Find where the given text appears and provide that cell's center as [X, Y] coordinate. 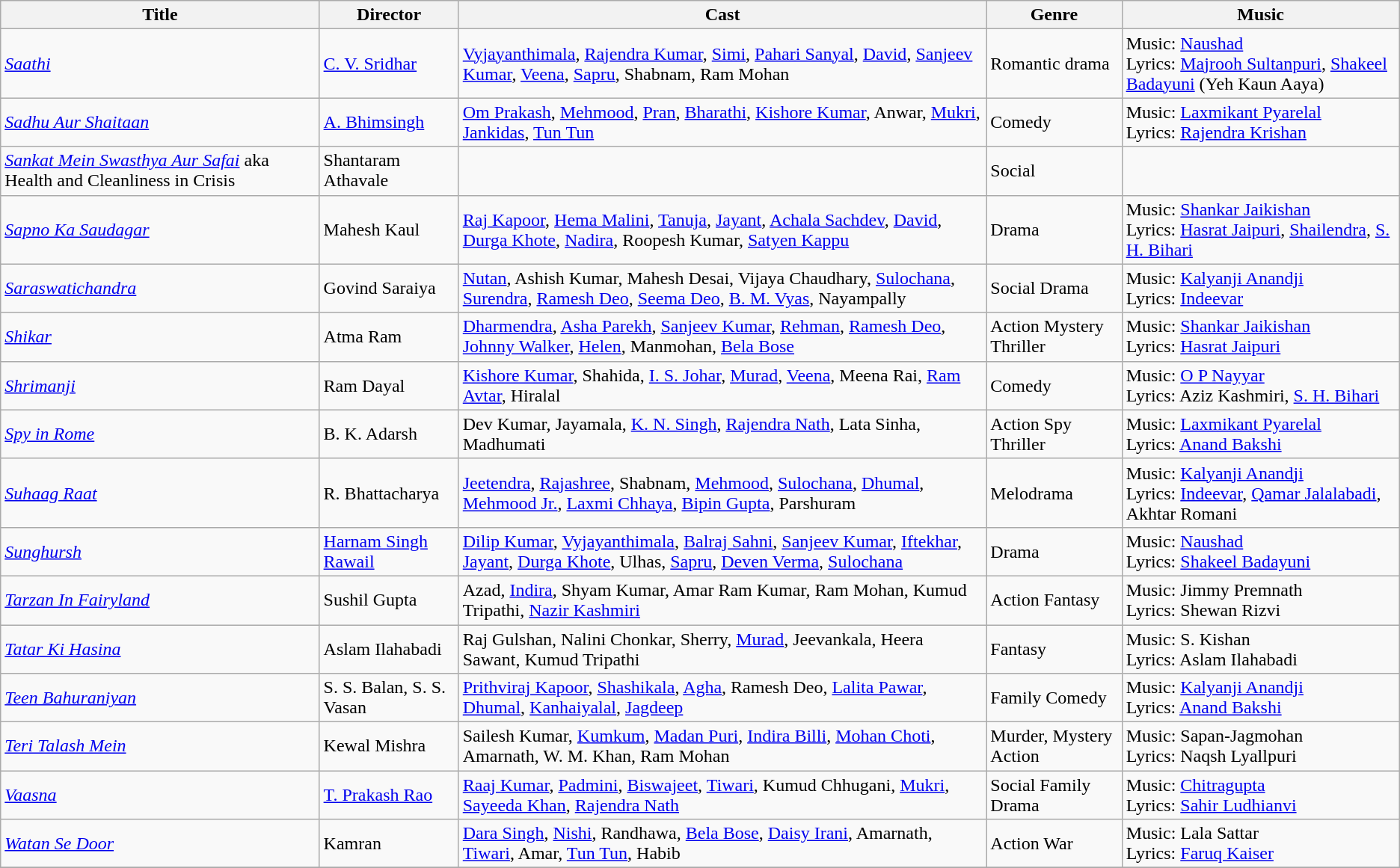
Suhaag Raat [160, 493]
Tarzan In Fairyland [160, 600]
Family Comedy [1054, 698]
Fantasy [1054, 649]
Music: Sapan-JagmohanLyrics: Naqsh Lyallpuri [1261, 746]
Sailesh Kumar, Kumkum, Madan Puri, Indira Billi, Mohan Choti, Amarnath, W. M. Khan, Ram Mohan [722, 746]
Ram Dayal [389, 386]
Saraswatichandra [160, 289]
Teri Talash Mein [160, 746]
Action War [1054, 843]
Raaj Kumar, Padmini, Biswajeet, Tiwari, Kumud Chhugani, Mukri, Sayeeda Khan, Rajendra Nath [722, 795]
Music: Shankar JaikishanLyrics: Hasrat Jaipuri [1261, 336]
Romantic drama [1054, 64]
Sunghursh [160, 552]
Music: Laxmikant PyarelalLyrics: Rajendra Krishan [1261, 123]
Sankat Mein Swasthya Aur Safai aka Health and Cleanliness in Crisis [160, 170]
Spy in Rome [160, 434]
Dara Singh, Nishi, Randhawa, Bela Bose, Daisy Irani, Amarnath, Tiwari, Amar, Tun Tun, Habib [722, 843]
Shrimanji [160, 386]
Music: Kalyanji Anandji Lyrics: Indeevar [1261, 289]
Azad, Indira, Shyam Kumar, Amar Ram Kumar, Ram Mohan, Kumud Tripathi, Nazir Kashmiri [722, 600]
Melodrama [1054, 493]
R. Bhattacharya [389, 493]
Prithviraj Kapoor, Shashikala, Agha, Ramesh Deo, Lalita Pawar, Dhumal, Kanhaiyalal, Jagdeep [722, 698]
Music: Shankar JaikishanLyrics: Hasrat Jaipuri, Shailendra, S. H. Bihari [1261, 230]
Music: Kalyanji AnandjiLyrics: Indeevar, Qamar Jalalabadi, Akhtar Romani [1261, 493]
Action Fantasy [1054, 600]
Music: ChitraguptaLyrics: Sahir Ludhianvi [1261, 795]
Music: Kalyanji AnandjiLyrics: Anand Bakshi [1261, 698]
Music: Laxmikant PyarelalLyrics: Anand Bakshi [1261, 434]
Music [1261, 15]
Music: NaushadLyrics: Majrooh Sultanpuri, Shakeel Badayuni (Yeh Kaun Aaya) [1261, 64]
Social [1054, 170]
Vyjayanthimala, Rajendra Kumar, Simi, Pahari Sanyal, David, Sanjeev Kumar, Veena, Sapru, Shabnam, Ram Mohan [722, 64]
Saathi [160, 64]
Action Mystery Thriller [1054, 336]
Mahesh Kaul [389, 230]
Director [389, 15]
Music: S. KishanLyrics: Aslam Ilahabadi [1261, 649]
Music: O P NayyarLyrics: Aziz Kashmiri, S. H. Bihari [1261, 386]
Watan Se Door [160, 843]
Murder, Mystery Action [1054, 746]
Govind Saraiya [389, 289]
Teen Bahuraniyan [160, 698]
Sushil Gupta [389, 600]
Shikar [160, 336]
Aslam Ilahabadi [389, 649]
Jeetendra, Rajashree, Shabnam, Mehmood, Sulochana, Dhumal, Mehmood Jr., Laxmi Chhaya, Bipin Gupta, Parshuram [722, 493]
Nutan, Ashish Kumar, Mahesh Desai, Vijaya Chaudhary, Sulochana, Surendra, Ramesh Deo, Seema Deo, B. M. Vyas, Nayampally [722, 289]
A. Bhimsingh [389, 123]
Raj Gulshan, Nalini Chonkar, Sherry, Murad, Jeevankala, Heera Sawant, Kumud Tripathi [722, 649]
Harnam Singh Rawail [389, 552]
Title [160, 15]
Vaasna [160, 795]
Sapno Ka Saudagar [160, 230]
Social Drama [1054, 289]
C. V. Sridhar [389, 64]
Social Family Drama [1054, 795]
Dharmendra, Asha Parekh, Sanjeev Kumar, Rehman, Ramesh Deo, Johnny Walker, Helen, Manmohan, Bela Bose [722, 336]
Genre [1054, 15]
Music: Jimmy PremnathLyrics: Shewan Rizvi [1261, 600]
Atma Ram [389, 336]
Tatar Ki Hasina [160, 649]
Dilip Kumar, Vyjayanthimala, Balraj Sahni, Sanjeev Kumar, Iftekhar, Jayant, Durga Khote, Ulhas, Sapru, Deven Verma, Sulochana [722, 552]
Music: Lala SattarLyrics: Faruq Kaiser [1261, 843]
B. K. Adarsh [389, 434]
Raj Kapoor, Hema Malini, Tanuja, Jayant, Achala Sachdev, David, Durga Khote, Nadira, Roopesh Kumar, Satyen Kappu [722, 230]
Action Spy Thriller [1054, 434]
Shantaram Athavale [389, 170]
T. Prakash Rao [389, 795]
Dev Kumar, Jayamala, K. N. Singh, Rajendra Nath, Lata Sinha, Madhumati [722, 434]
Om Prakash, Mehmood, Pran, Bharathi, Kishore Kumar, Anwar, Mukri, Jankidas, Tun Tun [722, 123]
S. S. Balan, S. S. Vasan [389, 698]
Sadhu Aur Shaitaan [160, 123]
Cast [722, 15]
Kishore Kumar, Shahida, I. S. Johar, Murad, Veena, Meena Rai, Ram Avtar, Hiralal [722, 386]
Music: NaushadLyrics: Shakeel Badayuni [1261, 552]
Kewal Mishra [389, 746]
Kamran [389, 843]
